Extract the (x, y) coordinate from the center of the cell holding the provided text.  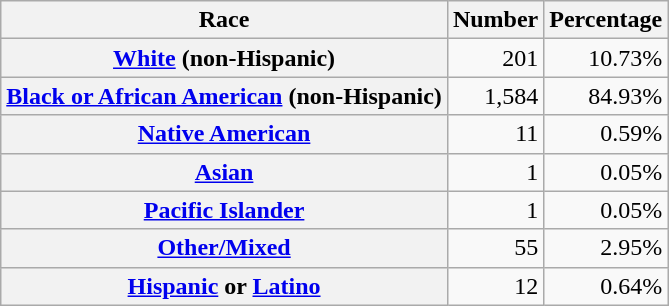
Asian (224, 172)
201 (495, 58)
10.73% (606, 58)
Number (495, 20)
Other/Mixed (224, 248)
Hispanic or Latino (224, 286)
Black or African American (non-Hispanic) (224, 96)
84.93% (606, 96)
0.64% (606, 286)
55 (495, 248)
Native American (224, 134)
12 (495, 286)
11 (495, 134)
0.59% (606, 134)
2.95% (606, 248)
Percentage (606, 20)
1,584 (495, 96)
Race (224, 20)
Pacific Islander (224, 210)
White (non-Hispanic) (224, 58)
